Output the [x, y] coordinate of the center of the cell containing the given text.  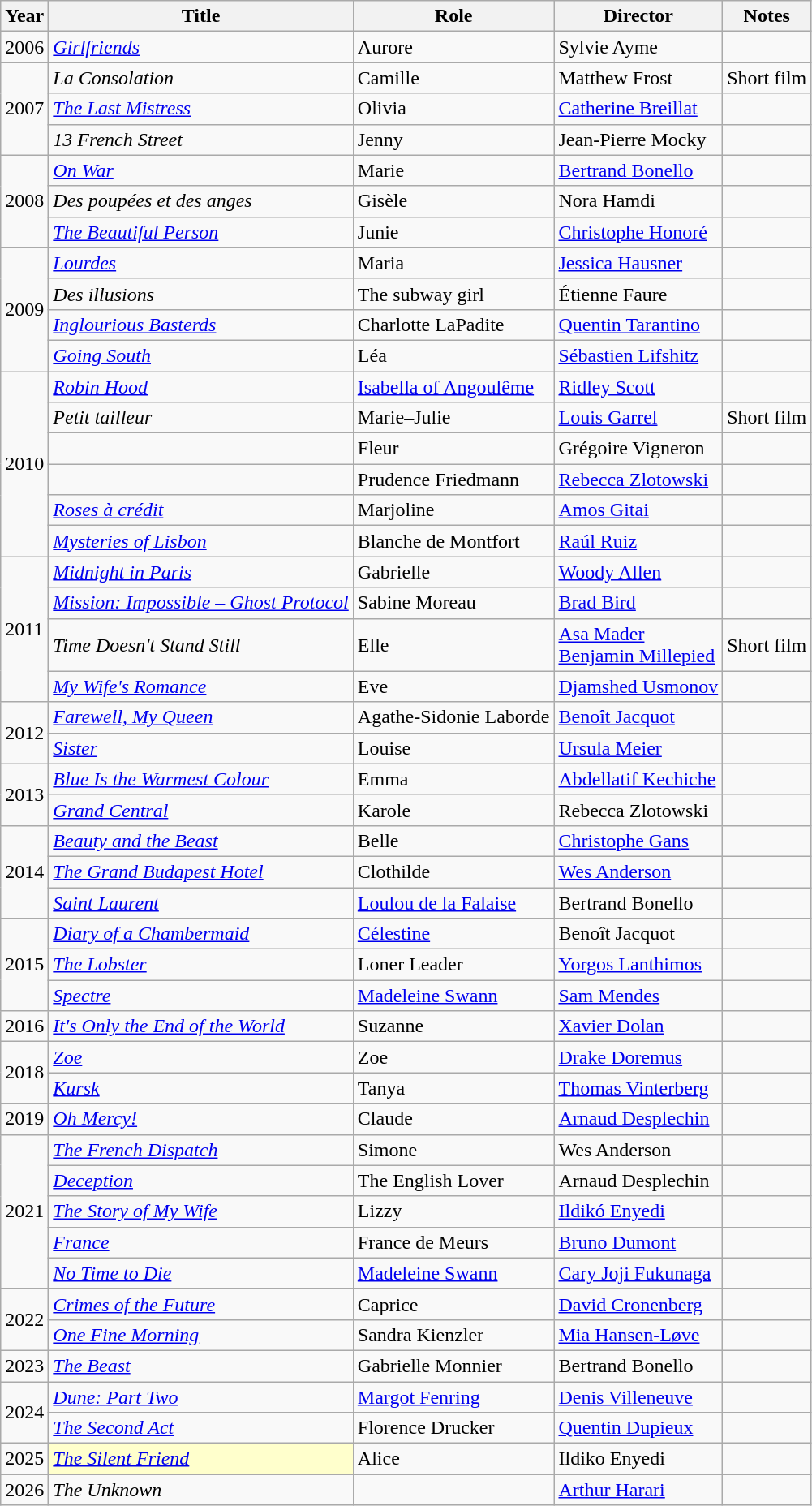
Sylvie Ayme [638, 47]
2019 [24, 1119]
Margot Fenring [453, 1396]
No Time to Die [201, 1273]
Gisèle [453, 201]
13 French Street [201, 140]
Gabrielle Monnier [453, 1366]
Deception [201, 1181]
Thomas Vinterberg [638, 1088]
Matthew Frost [638, 78]
Roses à crédit [201, 510]
Louis Garrel [638, 418]
Quentin Tarantino [638, 325]
2021 [24, 1211]
Time Doesn't Stand Still [201, 644]
Olivia [453, 109]
Xavier Dolan [638, 1026]
2010 [24, 464]
Robin Hood [201, 387]
Camille [453, 78]
Jessica Hausner [638, 263]
Inglourious Basterds [201, 325]
Mia Hansen-Løve [638, 1335]
2006 [24, 47]
Marie–Julie [453, 418]
Sébastien Lifshitz [638, 355]
2025 [24, 1459]
Caprice [453, 1304]
2013 [24, 794]
Going South [201, 355]
Belle [453, 841]
Oh Mercy! [201, 1119]
Sam Mendes [638, 996]
La Consolation [201, 78]
My Wife's Romance [201, 686]
The Lobster [201, 965]
France de Meurs [453, 1242]
Isabella of Angoulême [453, 387]
The Beast [201, 1366]
Charlotte LaPadite [453, 325]
Fleur [453, 449]
2026 [24, 1490]
Eve [453, 686]
Marjoline [453, 510]
2014 [24, 871]
The French Dispatch [201, 1150]
The English Lover [453, 1181]
One Fine Morning [201, 1335]
2007 [24, 109]
The subway girl [453, 294]
Clothilde [453, 871]
The Last Mistress [201, 109]
2023 [24, 1366]
Diary of a Chambermaid [201, 934]
Loulou de la Falaise [453, 903]
2008 [24, 201]
Quentin Dupieux [638, 1428]
The Second Act [201, 1428]
Cary Joji Fukunaga [638, 1273]
The Grand Budapest Hotel [201, 871]
Brad Bird [638, 603]
Nora Hamdi [638, 201]
Lizzy [453, 1211]
Drake Doremus [638, 1057]
Jean-Pierre Mocky [638, 140]
Abdellatif Kechiche [638, 779]
Yorgos Lanthimos [638, 965]
Suzanne [453, 1026]
Saint Laurent [201, 903]
Étienne Faure [638, 294]
It's Only the End of the World [201, 1026]
Elle [453, 644]
On War [201, 170]
Tanya [453, 1088]
Gabrielle [453, 572]
The Silent Friend [201, 1459]
Catherine Breillat [638, 109]
2016 [24, 1026]
Mysteries of Lisbon [201, 541]
Raúl Ruiz [638, 541]
Farewell, My Queen [201, 717]
Christophe Gans [638, 841]
Asa MaderBenjamin Millepied [638, 644]
The Unknown [201, 1490]
Ildiko Enyedi [638, 1459]
Christophe Honoré [638, 232]
2024 [24, 1412]
Djamshed Usmonov [638, 686]
The Beautiful Person [201, 232]
2018 [24, 1073]
Girlfriends [201, 47]
Lourdes [201, 263]
Florence Drucker [453, 1428]
Arthur Harari [638, 1490]
Alice [453, 1459]
David Cronenberg [638, 1304]
2022 [24, 1319]
France [201, 1242]
Mission: Impossible – Ghost Protocol [201, 603]
Des illusions [201, 294]
Petit tailleur [201, 418]
Beauty and the Beast [201, 841]
The Story of My Wife [201, 1211]
Blanche de Montfort [453, 541]
Year [24, 16]
Dune: Part Two [201, 1396]
Des poupées et des anges [201, 201]
Spectre [201, 996]
Bruno Dumont [638, 1242]
Junie [453, 232]
Sister [201, 748]
Grand Central [201, 810]
2009 [24, 309]
Director [638, 16]
Emma [453, 779]
Claude [453, 1119]
Sandra Kienzler [453, 1335]
Ursula Meier [638, 748]
Title [201, 16]
Aurore [453, 47]
Midnight in Paris [201, 572]
Sabine Moreau [453, 603]
Célestine [453, 934]
Karole [453, 810]
Léa [453, 355]
Crimes of the Future [201, 1304]
Maria [453, 263]
Ildikó Enyedi [638, 1211]
2015 [24, 965]
2011 [24, 630]
Jenny [453, 140]
Notes [767, 16]
Agathe-Sidonie Laborde [453, 717]
Grégoire Vigneron [638, 449]
Role [453, 16]
2012 [24, 733]
Loner Leader [453, 965]
Ridley Scott [638, 387]
Simone [453, 1150]
Prudence Friedmann [453, 480]
Amos Gitai [638, 510]
Marie [453, 170]
Blue Is the Warmest Colour [201, 779]
Denis Villeneuve [638, 1396]
Kursk [201, 1088]
Louise [453, 748]
Woody Allen [638, 572]
